From the cell containing the given text, extract its center point as [X, Y] coordinate. 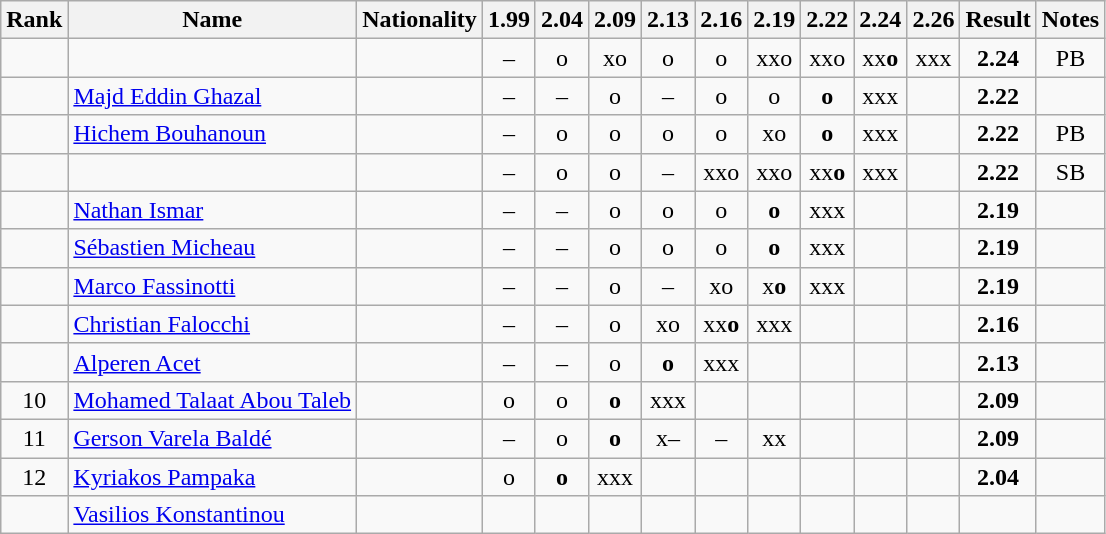
SB [1070, 172]
1.99 [508, 20]
10 [34, 400]
Kyriakos Pampaka [212, 477]
Gerson Varela Baldé [212, 438]
11 [34, 438]
xx [774, 438]
Alperen Acet [212, 362]
Hichem Bouhanoun [212, 134]
Sébastien Micheau [212, 248]
Marco Fassinotti [212, 286]
Name [212, 20]
x– [668, 438]
2.26 [934, 20]
Nationality [420, 20]
Mohamed Talaat Abou Taleb [212, 400]
Christian Falocchi [212, 324]
Notes [1070, 20]
Rank [34, 20]
Majd Eddin Ghazal [212, 96]
Vasilios Konstantinou [212, 515]
Nathan Ismar [212, 210]
12 [34, 477]
Result [998, 20]
